Output the (X, Y) coordinate of the center of the cell containing the given text.  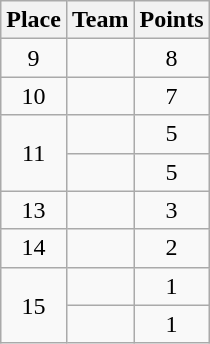
9 (34, 58)
11 (34, 153)
Team (100, 20)
3 (172, 210)
2 (172, 248)
13 (34, 210)
Points (172, 20)
14 (34, 248)
15 (34, 305)
10 (34, 96)
Place (34, 20)
7 (172, 96)
8 (172, 58)
